Extract the [x, y] coordinate from the center of the cell holding the provided text.  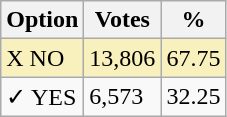
67.75 [194, 58]
✓ YES [42, 97]
13,806 [122, 58]
6,573 [122, 97]
X NO [42, 58]
% [194, 20]
Option [42, 20]
Votes [122, 20]
32.25 [194, 97]
